Locate the cell with the specified text and output its (X, Y) center coordinate. 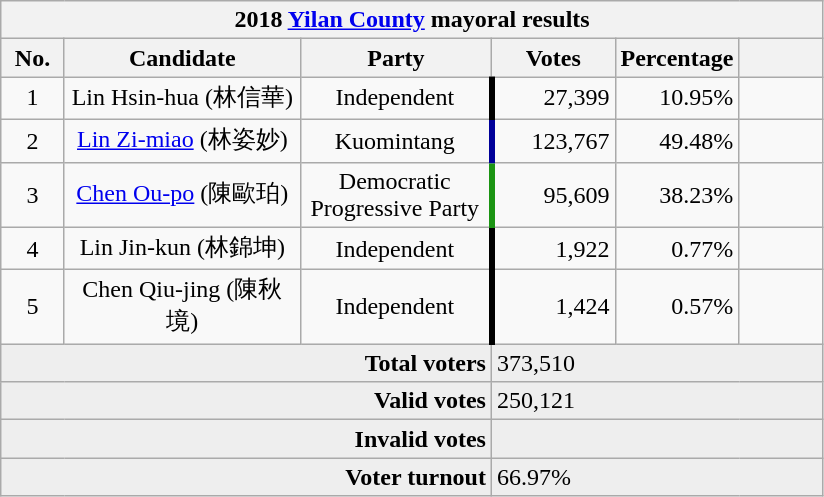
0.77% (677, 248)
Lin Jin-kun (林錦坤) (182, 248)
250,121 (657, 401)
1 (33, 98)
No. (33, 58)
2 (33, 140)
Votes (553, 58)
1,922 (553, 248)
Percentage (677, 58)
5 (33, 307)
4 (33, 248)
Voter turnout (246, 477)
Candidate (182, 58)
Lin Zi-miao (林姿妙) (182, 140)
Valid votes (246, 401)
Chen Ou-po (陳歐珀) (182, 194)
373,510 (657, 363)
Lin Hsin-hua (林信華) (182, 98)
49.48% (677, 140)
Democratic Progressive Party (396, 194)
123,767 (553, 140)
27,399 (553, 98)
Total voters (246, 363)
Kuomintang (396, 140)
Chen Qiu-jing (陳秋境) (182, 307)
0.57% (677, 307)
38.23% (677, 194)
Invalid votes (246, 439)
Party (396, 58)
3 (33, 194)
66.97% (657, 477)
10.95% (677, 98)
2018 Yilan County mayoral results (412, 20)
95,609 (553, 194)
1,424 (553, 307)
